Output the (x, y) coordinate of the center of the cell containing the given text.  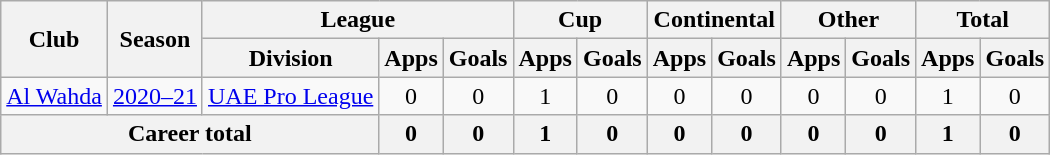
2020–21 (154, 96)
Cup (580, 20)
Season (154, 39)
League (358, 20)
Total (983, 20)
Continental (714, 20)
Division (290, 58)
Club (54, 39)
Other (848, 20)
Career total (190, 134)
UAE Pro League (290, 96)
Al Wahda (54, 96)
